Locate the cell with the specified text and output its (X, Y) center coordinate. 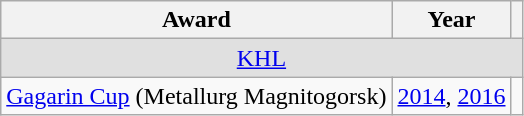
Gagarin Cup (Metallurg Magnitogorsk) (196, 96)
KHL (262, 58)
Year (452, 20)
Award (196, 20)
2014, 2016 (452, 96)
